Output the [X, Y] coordinate of the center of the cell containing the given text.  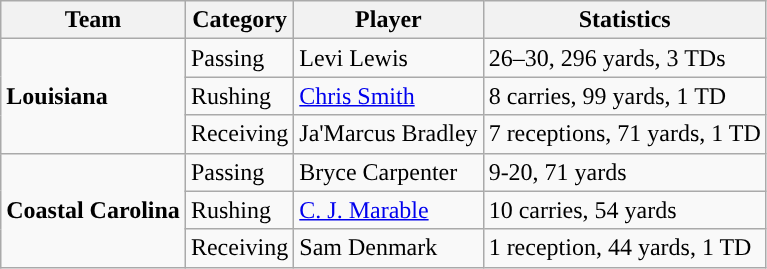
10 carries, 54 yards [624, 210]
Statistics [624, 20]
26–30, 296 yards, 3 TDs [624, 58]
9-20, 71 yards [624, 172]
7 receptions, 71 yards, 1 TD [624, 134]
Sam Denmark [388, 248]
Player [388, 20]
Team [94, 20]
1 reception, 44 yards, 1 TD [624, 248]
Chris Smith [388, 96]
C. J. Marable [388, 210]
Louisiana [94, 96]
Ja'Marcus Bradley [388, 134]
Bryce Carpenter [388, 172]
Levi Lewis [388, 58]
Coastal Carolina [94, 210]
8 carries, 99 yards, 1 TD [624, 96]
Category [239, 20]
